Determine the [x, y] coordinate at the center of the cell enclosing the given text.  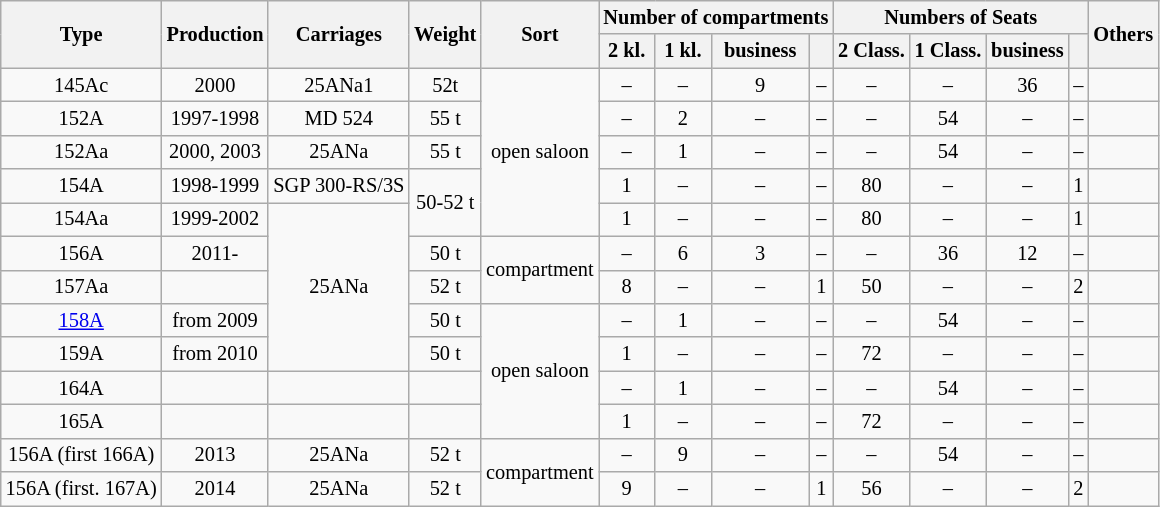
156A (first. 167A) [82, 489]
2000 [216, 85]
Production [216, 34]
Others [1123, 34]
2 Class. [872, 51]
from 2010 [216, 354]
158A [82, 320]
6 [683, 253]
MD 524 [338, 118]
2014 [216, 489]
165A [82, 421]
Weight [445, 34]
1998-1999 [216, 186]
2011- [216, 253]
145Ac [82, 85]
12 [1027, 253]
156A (first 166A) [82, 455]
Carriages [338, 34]
Sort [540, 34]
152Aa [82, 152]
164A [82, 388]
1997-1998 [216, 118]
52t [445, 85]
154Aa [82, 219]
50 [872, 287]
56 [872, 489]
from 2009 [216, 320]
Type [82, 34]
Number of compartments [716, 17]
3 [760, 253]
50-52 t [445, 202]
1999-2002 [216, 219]
156A [82, 253]
SGP 300-RS/3S [338, 186]
Numbers of Seats [960, 17]
8 [626, 287]
159A [82, 354]
25ANa1 [338, 85]
157Aa [82, 287]
2 kl. [626, 51]
2000, 2003 [216, 152]
1 Class. [948, 51]
1 kl. [683, 51]
2013 [216, 455]
154A [82, 186]
152A [82, 118]
